Capture the cell that displays the provided text and extract its [X, Y] central coordinate. 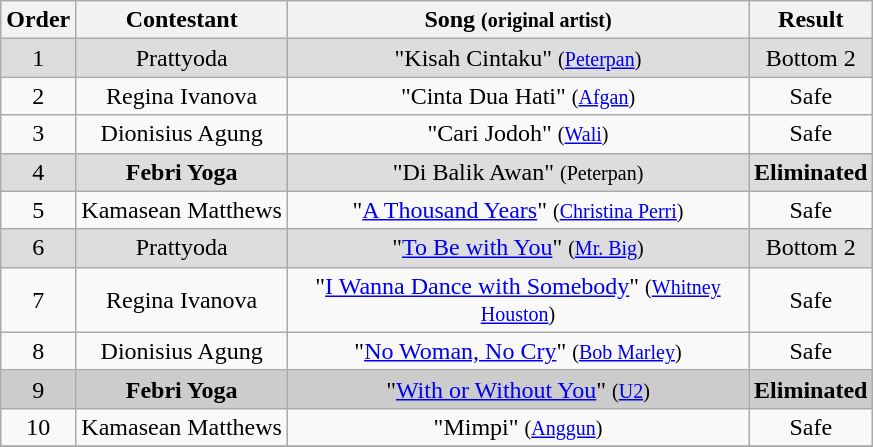
Result [811, 20]
6 [38, 248]
"No Woman, No Cry" (Bob Marley) [518, 351]
4 [38, 172]
"Mimpi" (Anggun) [518, 427]
3 [38, 134]
1 [38, 58]
2 [38, 96]
"Cari Jodoh" (Wali) [518, 134]
9 [38, 389]
7 [38, 300]
Contestant [182, 20]
"Di Balik Awan" (Peterpan) [518, 172]
5 [38, 210]
8 [38, 351]
"A Thousand Years" (Christina Perri) [518, 210]
10 [38, 427]
"I Wanna Dance with Somebody" (Whitney Houston) [518, 300]
Order [38, 20]
"Kisah Cintaku" (Peterpan) [518, 58]
"Cinta Dua Hati" (Afgan) [518, 96]
"To Be with You" (Mr. Big) [518, 248]
Song (original artist) [518, 20]
"With or Without You" (U2) [518, 389]
